Return the [X, Y] coordinate for the center point of the cell that contains the specified text.  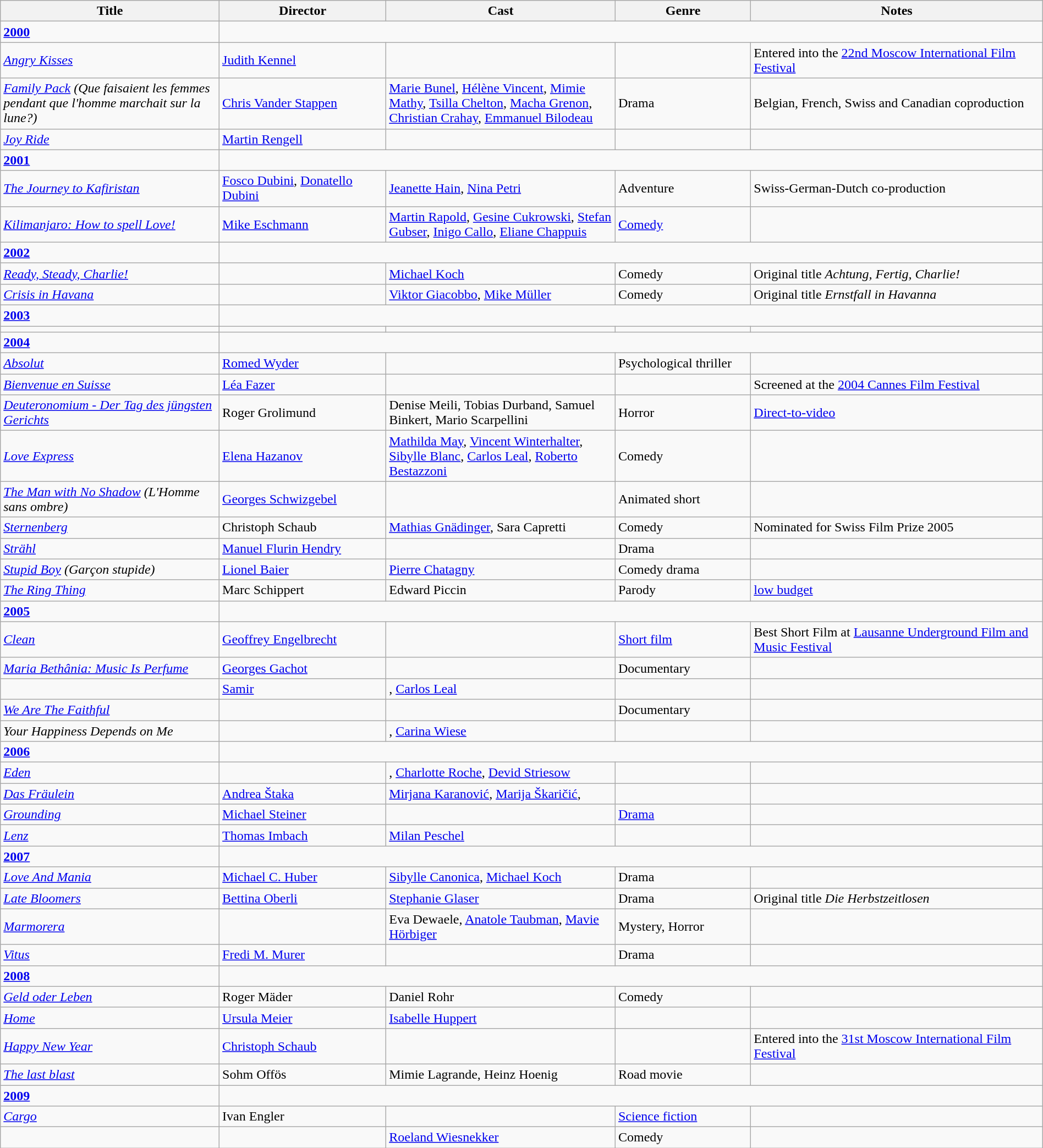
Grounding [110, 815]
Mathilda May, Vincent Winterhalter, Sibylle Blanc, Carlos Leal, Roberto Bestazzoni [501, 456]
Strähl [110, 548]
Marmorera [110, 926]
Late Bloomers [110, 898]
The Ring Thing [110, 590]
Psychological thriller [683, 364]
Cast [501, 11]
, Charlotte Roche, Devid Striesow [501, 773]
Georges Gachot [303, 668]
Lionel Baier [303, 569]
Original title Achtung, Fertig, Charlie! [897, 273]
Pierre Chatagny [501, 569]
Jeanette Hain, Nina Petri [501, 188]
Romed Wyder [303, 364]
Direct-to-video [897, 413]
, Carlos Leal [501, 689]
Judith Kennel [303, 61]
Michael Steiner [303, 815]
Sternenberg [110, 528]
Best Short Film at Lausanne Underground Film and Music Festival [897, 639]
Mystery, Horror [683, 926]
Love Express [110, 456]
Road movie [683, 1074]
Mike Eschmann [303, 224]
Eden [110, 773]
Belgian, French, Swiss and Canadian coproduction [897, 103]
The Journey to Kafiristan [110, 188]
Ivan Engler [303, 1117]
Geld oder Leben [110, 997]
Notes [897, 11]
Animated short [683, 499]
Elena Hazanov [303, 456]
Home [110, 1018]
Director [303, 11]
2003 [110, 315]
Mimie Lagrande, Heinz Hoenig [501, 1074]
Martin Rengell [303, 139]
Roger Mäder [303, 997]
Marc Schippert [303, 590]
2007 [110, 856]
Entered into the 31st Moscow International Film Festival [897, 1046]
Your Happiness Depends on Me [110, 731]
Horror [683, 413]
2005 [110, 611]
Bienvenue en Suisse [110, 385]
Swiss-German-Dutch co-production [897, 188]
Denise Meili, Tobias Durband, Samuel Binkert, Mario Scarpellini [501, 413]
Love And Mania [110, 877]
Edward Piccin [501, 590]
Chris Vander Stappen [303, 103]
Family Pack (Que faisaient les femmes pendant que l'homme marchait sur la lune?) [110, 103]
Michael C. Huber [303, 877]
Happy New Year [110, 1046]
Samir [303, 689]
Angry Kisses [110, 61]
low budget [897, 590]
Screened at the 2004 Cannes Film Festival [897, 385]
Clean [110, 639]
The Man with No Shadow (L'Homme sans ombre) [110, 499]
Vitus [110, 955]
Crisis in Havana [110, 294]
2008 [110, 976]
Bettina Oberli [303, 898]
Joy Ride [110, 139]
Science fiction [683, 1117]
Original title Die Herbstzeitlosen [897, 898]
Kilimanjaro: How to spell Love! [110, 224]
Milan Peschel [501, 836]
2004 [110, 343]
Andrea Štaka [303, 794]
Entered into the 22nd Moscow International Film Festival [897, 61]
, Carina Wiese [501, 731]
Roger Grolimund [303, 413]
2006 [110, 752]
Genre [683, 11]
Ready, Steady, Charlie! [110, 273]
Roeland Wiesnekker [501, 1138]
Marie Bunel, Hélène Vincent, Mimie Mathy, Tsilla Chelton, Macha Grenon, Christian Crahay, Emmanuel Bilodeau [501, 103]
Original title Ernstfall in Havanna [897, 294]
We Are The Faithful [110, 710]
Title [110, 11]
Cargo [110, 1117]
Eva Dewaele, Anatole Taubman, Mavie Hörbiger [501, 926]
Lenz [110, 836]
Mirjana Karanović, Marija Škaričić, [501, 794]
Fosco Dubini, Donatello Dubini [303, 188]
Geoffrey Engelbrecht [303, 639]
2000 [110, 32]
2002 [110, 252]
Ursula Meier [303, 1018]
Comedy drama [683, 569]
Léa Fazer [303, 385]
Absolut [110, 364]
Parody [683, 590]
Michael Koch [501, 273]
Manuel Flurin Hendry [303, 548]
Deuteronomium - Der Tag des jüngsten Gerichts [110, 413]
Nominated for Swiss Film Prize 2005 [897, 528]
Viktor Giacobbo, Mike Müller [501, 294]
Sohm Offös [303, 1074]
2009 [110, 1095]
Sibylle Canonica, Michael Koch [501, 877]
Short film [683, 639]
Isabelle Huppert [501, 1018]
Stupid Boy (Garçon stupide) [110, 569]
Daniel Rohr [501, 997]
Maria Bethânia: Music Is Perfume [110, 668]
Das Fräulein [110, 794]
Fredi M. Murer [303, 955]
Thomas Imbach [303, 836]
Martin Rapold, Gesine Cukrowski, Stefan Gubser, Inigo Callo, Eliane Chappuis [501, 224]
2001 [110, 160]
Mathias Gnädinger, Sara Capretti [501, 528]
Stephanie Glaser [501, 898]
Georges Schwizgebel [303, 499]
Adventure [683, 188]
The last blast [110, 1074]
